Return the (x, y) coordinate for the center point of the cell that contains the specified text.  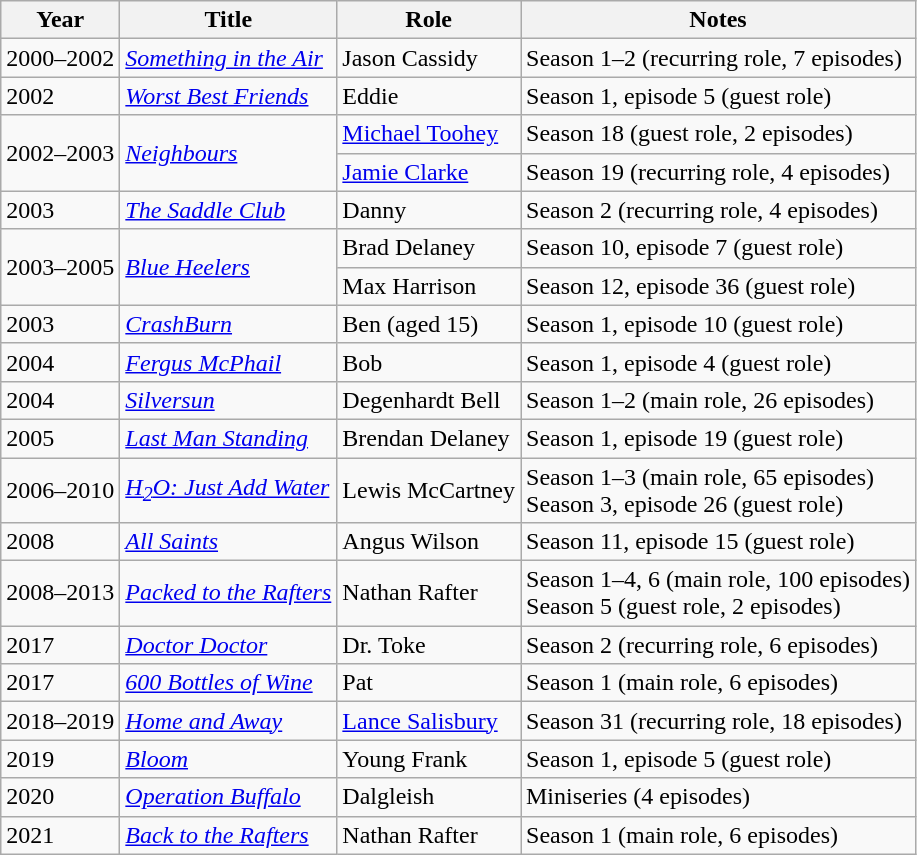
Year (60, 20)
2008 (60, 542)
Silversun (228, 400)
Season 2 (recurring role, 6 episodes) (718, 645)
2005 (60, 438)
Young Frank (429, 759)
Dr. Toke (429, 645)
Title (228, 20)
Lance Salisbury (429, 721)
Miniseries (4 episodes) (718, 797)
Jason Cassidy (429, 58)
Role (429, 20)
Season 1, episode 4 (guest role) (718, 362)
2019 (60, 759)
Michael Toohey (429, 134)
Season 1, episode 10 (guest role) (718, 324)
Season 1–2 (main role, 26 episodes) (718, 400)
2003–2005 (60, 267)
Last Man Standing (228, 438)
Season 11, episode 15 (guest role) (718, 542)
Bloom (228, 759)
2006–2010 (60, 490)
Season 18 (guest role, 2 episodes) (718, 134)
2018–2019 (60, 721)
2000–2002 (60, 58)
Bob (429, 362)
Brad Delaney (429, 248)
Angus Wilson (429, 542)
Packed to the Rafters (228, 594)
Something in the Air (228, 58)
Neighbours (228, 153)
Eddie (429, 96)
Season 1–2 (recurring role, 7 episodes) (718, 58)
Doctor Doctor (228, 645)
Home and Away (228, 721)
Blue Heelers (228, 267)
Notes (718, 20)
All Saints (228, 542)
Danny (429, 210)
2008–2013 (60, 594)
Max Harrison (429, 286)
2021 (60, 835)
2002 (60, 96)
Season 19 (recurring role, 4 episodes) (718, 172)
Worst Best Friends (228, 96)
Ben (aged 15) (429, 324)
Season 1–3 (main role, 65 episodes)Season 3, episode 26 (guest role) (718, 490)
Dalgleish (429, 797)
The Saddle Club (228, 210)
Pat (429, 683)
Fergus McPhail (228, 362)
2020 (60, 797)
2002–2003 (60, 153)
Jamie Clarke (429, 172)
CrashBurn (228, 324)
600 Bottles of Wine (228, 683)
Brendan Delaney (429, 438)
H2O: Just Add Water (228, 490)
Degenhardt Bell (429, 400)
Season 10, episode 7 (guest role) (718, 248)
Operation Buffalo (228, 797)
Lewis McCartney (429, 490)
Back to the Rafters (228, 835)
Season 2 (recurring role, 4 episodes) (718, 210)
Season 1–4, 6 (main role, 100 episodes)Season 5 (guest role, 2 episodes) (718, 594)
Season 1, episode 19 (guest role) (718, 438)
Season 31 (recurring role, 18 episodes) (718, 721)
Season 12, episode 36 (guest role) (718, 286)
